Return the (x, y) coordinate for the center point of the cell that contains the specified text.  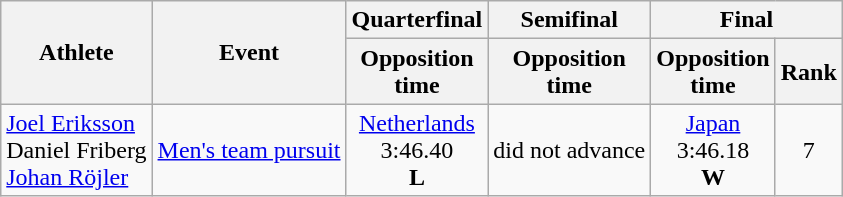
did not advance (570, 150)
Rank (808, 72)
Joel ErikssonDaniel FribergJohan Röjler (76, 150)
Event (249, 52)
7 (808, 150)
Semifinal (570, 20)
Men's team pursuit (249, 150)
Netherlands3:46.40L (417, 150)
Athlete (76, 52)
Quarterfinal (417, 20)
Japan3:46.18W (713, 150)
Final (747, 20)
